From the cell containing the given text, extract its center point as (X, Y) coordinate. 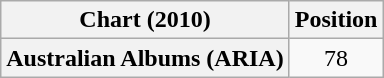
Australian Albums (ARIA) (145, 58)
Chart (2010) (145, 20)
78 (336, 58)
Position (336, 20)
